Determine the (X, Y) coordinate at the center of the cell enclosing the given text.  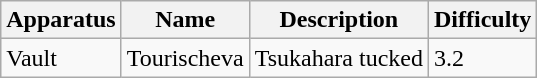
Description (338, 20)
3.2 (483, 58)
Name (185, 20)
Vault (61, 58)
Apparatus (61, 20)
Difficulty (483, 20)
Tourischeva (185, 58)
Tsukahara tucked (338, 58)
